From the cell containing the given text, extract its center point as [x, y] coordinate. 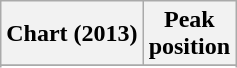
Peakposition [189, 34]
Chart (2013) [72, 34]
